Detect which cell encompasses the target text, then output its [X, Y] center coordinate. 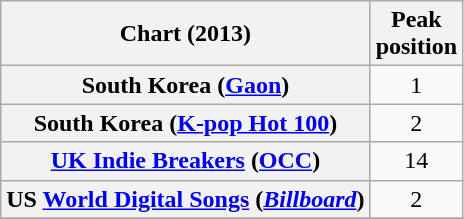
US World Digital Songs (Billboard) [186, 199]
UK Indie Breakers (OCC) [186, 161]
South Korea (K-pop Hot 100) [186, 123]
South Korea (Gaon) [186, 85]
Chart (2013) [186, 34]
Peakposition [416, 34]
14 [416, 161]
1 [416, 85]
